From the cell containing the given text, extract its center point as (x, y) coordinate. 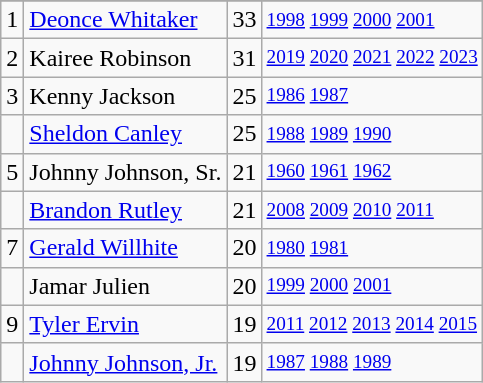
3 (12, 96)
1960 1961 1962 (372, 172)
1998 1999 2000 2001 (372, 20)
1 (12, 20)
Sheldon Canley (126, 134)
Kenny Jackson (126, 96)
Johnny Johnson, Sr. (126, 172)
7 (12, 248)
2008 2009 2010 2011 (372, 210)
1999 2000 2001 (372, 286)
1980 1981 (372, 248)
2 (12, 58)
33 (244, 20)
1986 1987 (372, 96)
31 (244, 58)
Tyler Ervin (126, 324)
1987 1988 1989 (372, 362)
Johnny Johnson, Jr. (126, 362)
Brandon Rutley (126, 210)
1988 1989 1990 (372, 134)
Jamar Julien (126, 286)
Kairee Robinson (126, 58)
5 (12, 172)
Deonce Whitaker (126, 20)
9 (12, 324)
Gerald Willhite (126, 248)
2019 2020 2021 2022 2023 (372, 58)
2011 2012 2013 2014 2015 (372, 324)
